Provide the (x, y) coordinate of the cell's center where the given text is located.  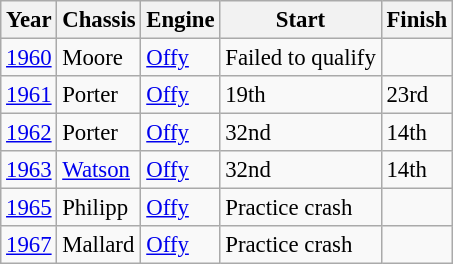
Year (29, 20)
Mallard (99, 245)
1963 (29, 170)
Failed to qualify (300, 58)
1967 (29, 245)
1961 (29, 95)
19th (300, 95)
Engine (180, 20)
Finish (416, 20)
Watson (99, 170)
1962 (29, 133)
Chassis (99, 20)
1965 (29, 208)
Philipp (99, 208)
Start (300, 20)
Moore (99, 58)
23rd (416, 95)
1960 (29, 58)
